Identify which cell holds the provided text, then report its (X, Y) central coordinate. 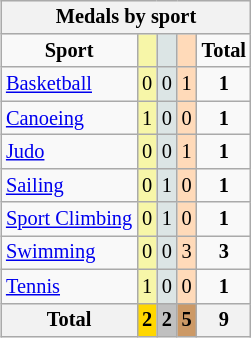
Canoeing (69, 118)
5 (187, 320)
Sport Climbing (69, 219)
Basketball (69, 84)
Swimming (69, 253)
Tennis (69, 286)
Medals by sport (126, 17)
Sailing (69, 185)
Sport (69, 51)
Judo (69, 152)
9 (224, 320)
